Determine the [X, Y] coordinate at the center of the cell enclosing the given text.  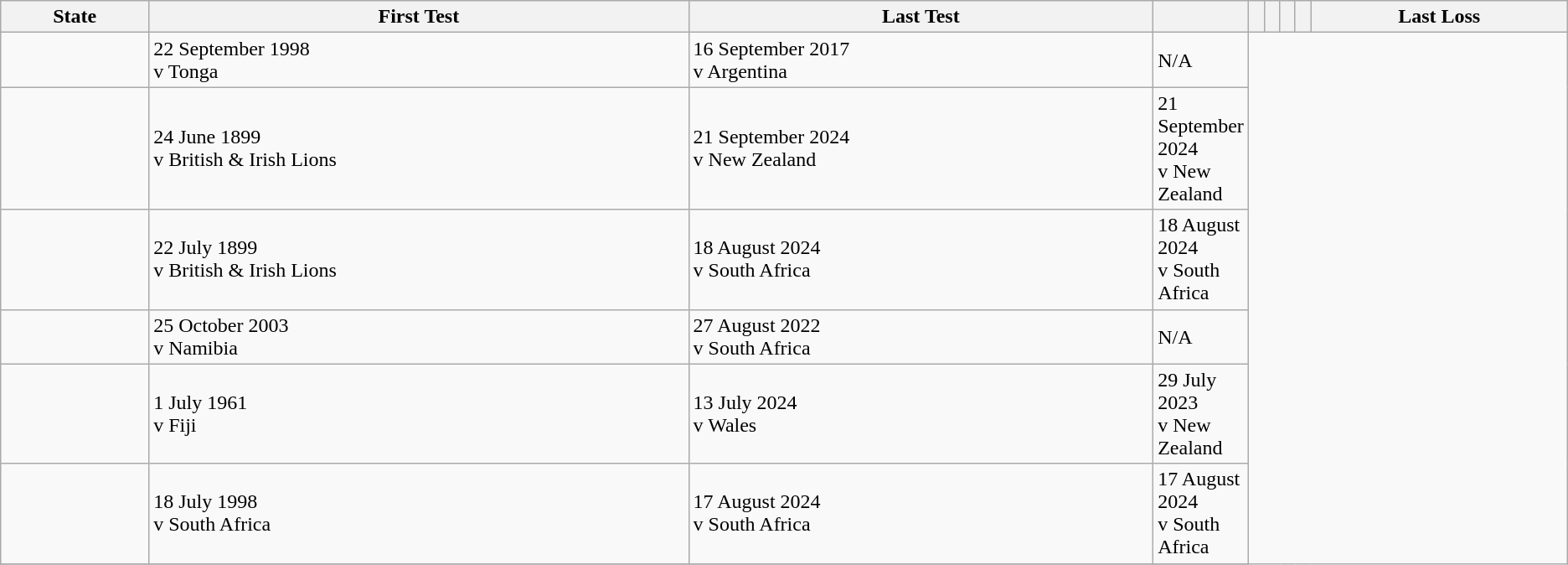
Last Test [921, 17]
25 October 2003v Namibia [419, 337]
24 June 1899v British & Irish Lions [419, 148]
18 July 1998v South Africa [419, 513]
29 July 2023v New Zealand [1201, 414]
First Test [419, 17]
27 August 2022v South Africa [921, 337]
22 September 1998v Tonga [419, 60]
22 July 1899v British & Irish Lions [419, 260]
Last Loss [1439, 17]
13 July 2024v Wales [921, 414]
1 July 1961v Fiji [419, 414]
State [75, 17]
16 September 2017v Argentina [921, 60]
